Search for the cell housing the specified text and yield its (X, Y) center coordinate. 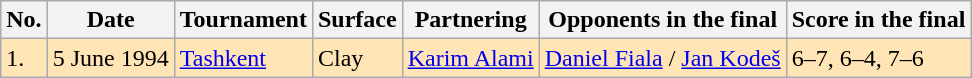
Karim Alami (470, 58)
Daniel Fiala / Jan Kodeš (662, 58)
1. (24, 58)
Date (110, 20)
Score in the final (878, 20)
Tournament (243, 20)
Clay (357, 58)
6–7, 6–4, 7–6 (878, 58)
5 June 1994 (110, 58)
Opponents in the final (662, 20)
Tashkent (243, 58)
Partnering (470, 20)
No. (24, 20)
Surface (357, 20)
